Extract the (X, Y) coordinate from the center of the cell holding the provided text.  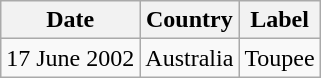
Toupee (280, 58)
Australia (190, 58)
Country (190, 20)
Label (280, 20)
17 June 2002 (70, 58)
Date (70, 20)
